Pinpoint the cell where the given text exists, returning its [X, Y] midpoint coordinate. 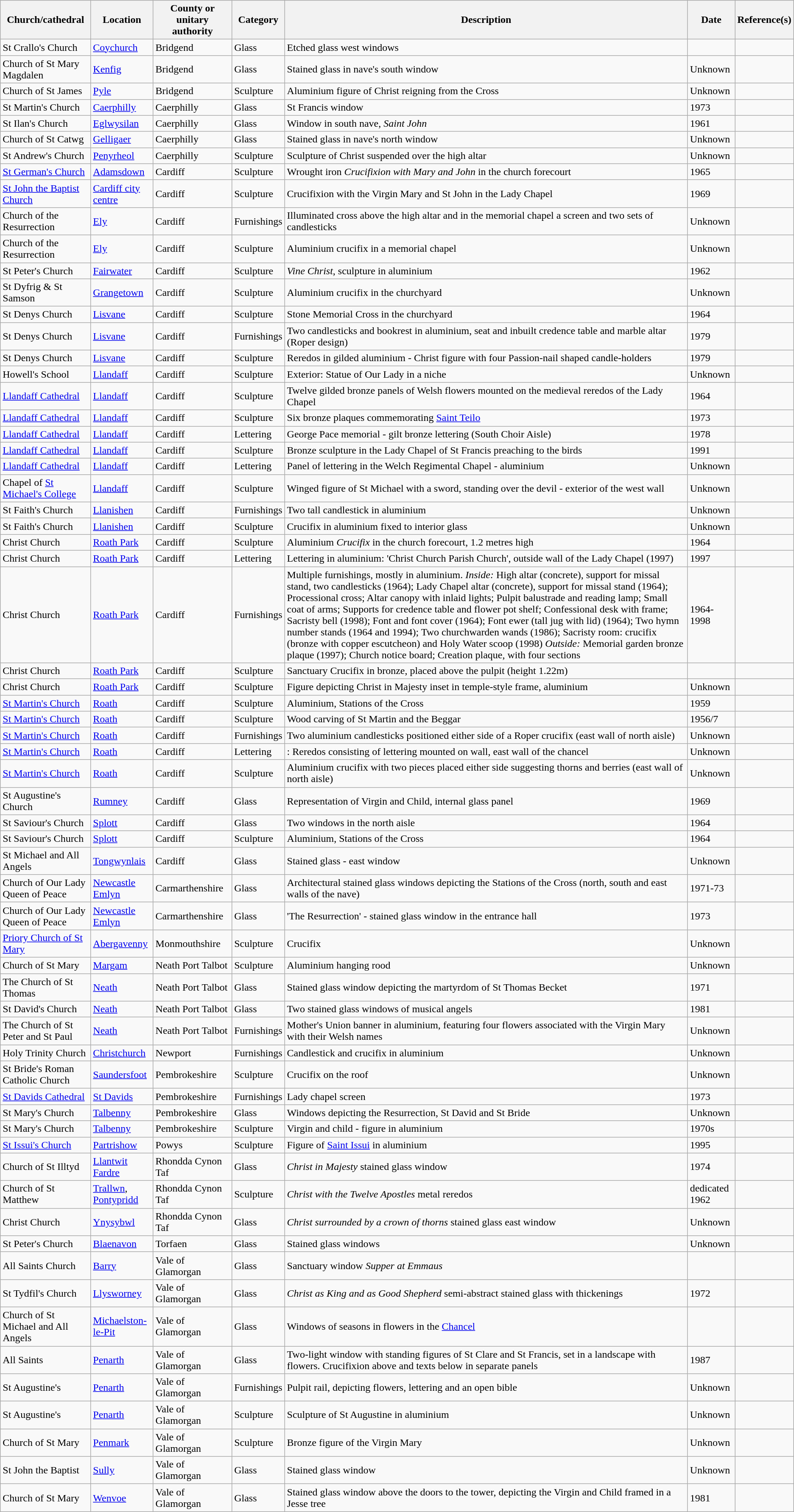
Saundersfoot [122, 1075]
Wood carving of St Martin and the Beggar [486, 719]
Trallwn, Pontypridd [122, 1195]
Bronze sculpture in the Lady Chapel of St Francis preaching to the birds [486, 450]
St Ilan's Church [46, 123]
St Michael and All Angels [46, 860]
All Saints Church [46, 1266]
Panel of lettering in the Welch Regimental Chapel - aluminium [486, 466]
St Bride's Roman Catholic Church [46, 1075]
Church of St Michael and All Angels [46, 1326]
Aluminium crucifix with two pieces placed either side suggesting thorns and berries (east wall of north aisle) [486, 773]
Representation of Virgin and Child, internal glass panel [486, 801]
Sanctuary Crucifix in bronze, placed above the pulpit (height 1.22m) [486, 671]
Wenvoe [122, 1498]
St David's Church [46, 1009]
Stone Memorial Cross in the churchyard [486, 315]
Figure depicting Christ in Majesty inset in temple-style frame, aluminium [486, 687]
dedicated 1962 [711, 1195]
Church of St Catwg [46, 139]
St John the Baptist [46, 1470]
St Tydfil's Church [46, 1293]
1959 [711, 703]
1997 [711, 558]
Aluminium crucifix in the churchyard [486, 292]
St Davids Cathedral [46, 1097]
Lady chapel screen [486, 1097]
Bronze figure of the Virgin Mary [486, 1443]
St Issui's Church [46, 1145]
Category [258, 20]
Church of St Matthew [46, 1195]
Adamsdown [122, 172]
St Crallo's Church [46, 47]
Etched glass west windows [486, 47]
Chapel of St Michael's College [46, 488]
Date [711, 20]
Powys [193, 1145]
Christchurch [122, 1053]
Partrishow [122, 1145]
Six bronze plaques commemorating Saint Teilo [486, 418]
St John the Baptist Church [46, 193]
St Davids [122, 1097]
Torfaen [193, 1244]
Figure of Saint Issui in aluminium [486, 1145]
Stained glass window depicting the martyrdom of St Thomas Becket [486, 987]
1961 [711, 123]
Cardiff city centre [122, 193]
Sanctuary window Supper at Emmaus [486, 1266]
Two tall candlestick in aluminium [486, 510]
Monmouthshire [193, 944]
Candlestick and crucifix in aluminium [486, 1053]
Two stained glass windows of musical angels [486, 1009]
Christ with the Twelve Apostles metal reredos [486, 1195]
Architectural stained glass windows depicting the Stations of the Cross (north, south and east walls of the nave) [486, 888]
Aluminium figure of Christ reigning from the Cross [486, 91]
Crucifix on the roof [486, 1075]
Reredos in gilded aluminium - Christ figure with four Passion-nail shaped candle-holders [486, 358]
Abergavenny [122, 944]
Blaenavon [122, 1244]
Crucifix in aluminium fixed to interior glass [486, 526]
Church of St James [46, 91]
Church of St Mary Magdalen [46, 70]
Rumney [122, 801]
1956/7 [711, 719]
1962 [711, 271]
Reference(s) [764, 20]
Lettering in aluminium: 'Christ Church Parish Church', outside wall of the Lady Chapel (1997) [486, 558]
Twelve gilded bronze panels of Welsh flowers mounted on the medieval reredos of the Lady Chapel [486, 396]
Stained glass window [486, 1470]
Crucifixion with the Virgin Mary and St John in the Lady Chapel [486, 193]
Stained glass windows [486, 1244]
St Francis window [486, 107]
1974 [711, 1167]
Two windows in the north aisle [486, 823]
Church of St Illtyd [46, 1167]
Stained glass in nave's south window [486, 70]
Tongwynlais [122, 860]
Holy Trinity Church [46, 1053]
Penyrheol [122, 156]
Llysworney [122, 1293]
Window in south nave, Saint John [486, 123]
1972 [711, 1293]
1965 [711, 172]
Church/cathedral [46, 20]
1987 [711, 1360]
Aluminium Crucifix in the church forecourt, 1.2 metres high [486, 542]
Vine Christ, sculpture in aluminium [486, 271]
Location [122, 20]
1991 [711, 450]
Aluminium crucifix in a memorial chapel [486, 248]
The Church of St Peter and St Paul [46, 1031]
Wrought iron Crucifixion with Mary and John in the church forecourt [486, 172]
1995 [711, 1145]
1971 [711, 987]
Crucifix [486, 944]
St German's Church [46, 172]
Fairwater [122, 271]
Two candlesticks and bookrest in aluminium, seat and inbuilt credence table and marble altar (Roper design) [486, 337]
Sculpture of St Augustine in aluminium [486, 1415]
Margam [122, 965]
1971-73 [711, 888]
Windows of seasons in flowers in the Chancel [486, 1326]
Stained glass window above the doors to the tower, depicting the Virgin and Child framed in a Jesse tree [486, 1498]
: Reredos consisting of lettering mounted on wall, east wall of the chancel [486, 752]
Stained glass - east window [486, 860]
Kenfig [122, 70]
The Church of St Thomas [46, 987]
Description [486, 20]
Stained glass in nave's north window [486, 139]
Pyle [122, 91]
Llantwit Fardre [122, 1167]
Grangetown [122, 292]
Illuminated cross above the high altar and in the memorial chapel a screen and two sets of candlesticks [486, 221]
St Augustine's Church [46, 801]
Sully [122, 1470]
Two aluminium candlesticks positioned either side of a Roper crucifix (east wall of north aisle) [486, 735]
All Saints [46, 1360]
Virgin and child - figure in aluminium [486, 1129]
Windows depicting the Resurrection, St David and St Bride [486, 1113]
Sculpture of Christ suspended over the high altar [486, 156]
Pulpit rail, depicting flowers, lettering and an open bible [486, 1388]
Winged figure of St Michael with a sword, standing over the devil - exterior of the west wall [486, 488]
1978 [711, 434]
Coychurch [122, 47]
Michaelston-le-Pit [122, 1326]
Mother's Union banner in aluminium, featuring four flowers associated with the Virgin Mary with their Welsh names [486, 1031]
Penmark [122, 1443]
St Dyfrig & St Samson [46, 292]
Ynysybwl [122, 1222]
Aluminium hanging rood [486, 965]
St Andrew's Church [46, 156]
Howell's School [46, 374]
1964-1998 [711, 615]
Priory Church of St Mary [46, 944]
Newport [193, 1053]
1970s [711, 1129]
'The Resurrection' - stained glass window in the entrance hall [486, 916]
Gelligaer [122, 139]
Christ surrounded by a crown of thorns stained glass east window [486, 1222]
George Pace memorial - gilt bronze lettering (South Choir Aisle) [486, 434]
Exterior: Statue of Our Lady in a niche [486, 374]
County or unitary authority [193, 20]
Christ as King and as Good Shepherd semi-abstract stained glass with thickenings [486, 1293]
Barry [122, 1266]
Eglwysilan [122, 123]
Christ in Majesty stained glass window [486, 1167]
